Pinpoint the cell where the given text exists, returning its (X, Y) midpoint coordinate. 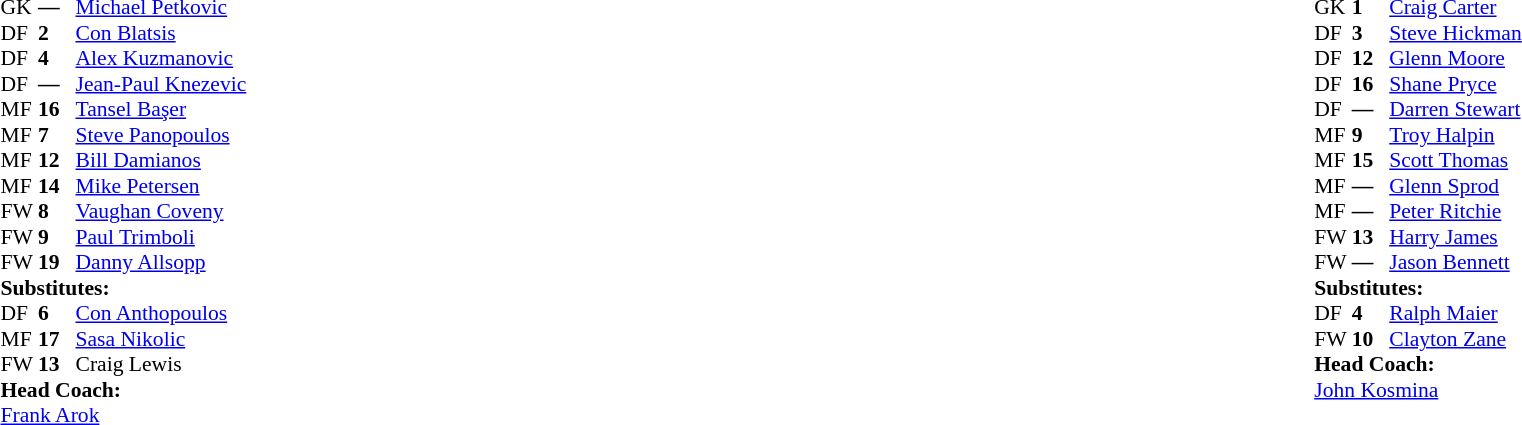
8 (57, 211)
Harry James (1455, 237)
Troy Halpin (1455, 135)
Danny Allsopp (162, 263)
Steve Hickman (1455, 33)
10 (1371, 339)
Alex Kuzmanovic (162, 59)
Paul Trimboli (162, 237)
Jason Bennett (1455, 263)
Con Blatsis (162, 33)
Craig Lewis (162, 365)
Glenn Moore (1455, 59)
Vaughan Coveny (162, 211)
14 (57, 186)
John Kosmina (1418, 390)
Clayton Zane (1455, 339)
Bill Damianos (162, 161)
19 (57, 263)
2 (57, 33)
17 (57, 339)
15 (1371, 161)
Con Anthopoulos (162, 313)
Tansel Başer (162, 109)
Steve Panopoulos (162, 135)
Darren Stewart (1455, 109)
Scott Thomas (1455, 161)
Mike Petersen (162, 186)
6 (57, 313)
Ralph Maier (1455, 313)
Jean-Paul Knezevic (162, 84)
Shane Pryce (1455, 84)
3 (1371, 33)
Glenn Sprod (1455, 186)
Sasa Nikolic (162, 339)
7 (57, 135)
Peter Ritchie (1455, 211)
